Detect which cell encompasses the target text, then output its (x, y) center coordinate. 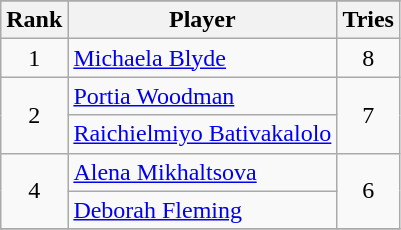
8 (368, 58)
Raichielmiyo Bativakalolo (202, 134)
2 (34, 115)
Rank (34, 20)
4 (34, 191)
Player (202, 20)
Portia Woodman (202, 96)
7 (368, 115)
Tries (368, 20)
Deborah Fleming (202, 210)
Alena Mikhaltsova (202, 172)
1 (34, 58)
Michaela Blyde (202, 58)
6 (368, 191)
